Determine the [x, y] coordinate at the center of the cell enclosing the given text.  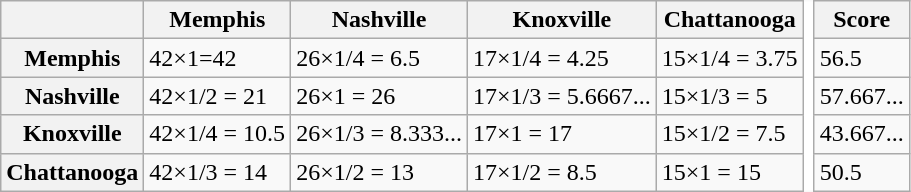
26×1/3 = 8.333... [380, 134]
15×1/4 = 3.75 [730, 58]
26×1/4 = 6.5 [380, 58]
42×1/2 = 21 [218, 96]
15×1/3 = 5 [730, 96]
26×1 = 26 [380, 96]
17×1/4 = 4.25 [562, 58]
17×1 = 17 [562, 134]
56.5 [862, 58]
17×1/3 = 5.6667... [562, 96]
15×1 = 15 [730, 172]
43.667... [862, 134]
42×1=42 [218, 58]
42×1/3 = 14 [218, 172]
42×1/4 = 10.5 [218, 134]
50.5 [862, 172]
17×1/2 = 8.5 [562, 172]
Score [862, 20]
26×1/2 = 13 [380, 172]
57.667... [862, 96]
15×1/2 = 7.5 [730, 134]
